For the text-containing cell, return its midpoint in (X, Y) coordinate format. 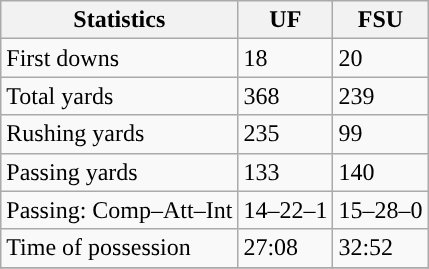
20 (380, 58)
99 (380, 134)
Statistics (120, 20)
Rushing yards (120, 134)
Passing yards (120, 172)
15–28–0 (380, 210)
235 (286, 134)
First downs (120, 58)
Passing: Comp–Att–Int (120, 210)
133 (286, 172)
UF (286, 20)
Time of possession (120, 248)
27:08 (286, 248)
18 (286, 58)
Total yards (120, 96)
239 (380, 96)
32:52 (380, 248)
14–22–1 (286, 210)
140 (380, 172)
368 (286, 96)
FSU (380, 20)
